Capture the cell that displays the provided text and extract its (X, Y) central coordinate. 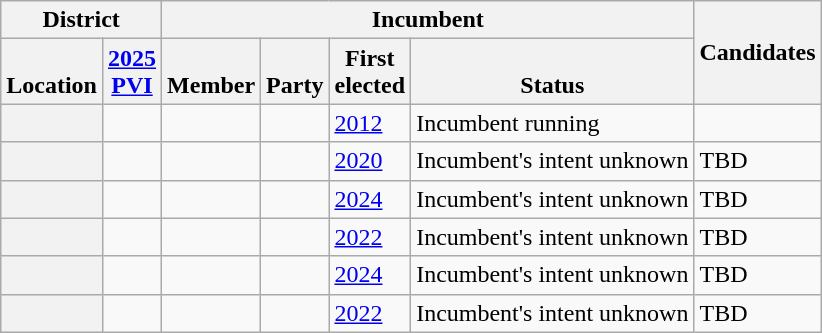
2025PVI (132, 72)
District (82, 20)
Firstelected (370, 72)
Party (295, 72)
Incumbent (428, 20)
Member (212, 72)
Location (52, 72)
Candidates (758, 52)
2012 (370, 123)
Incumbent running (552, 123)
2020 (370, 161)
Status (552, 72)
